Pinpoint the cell where the given text exists, returning its (X, Y) midpoint coordinate. 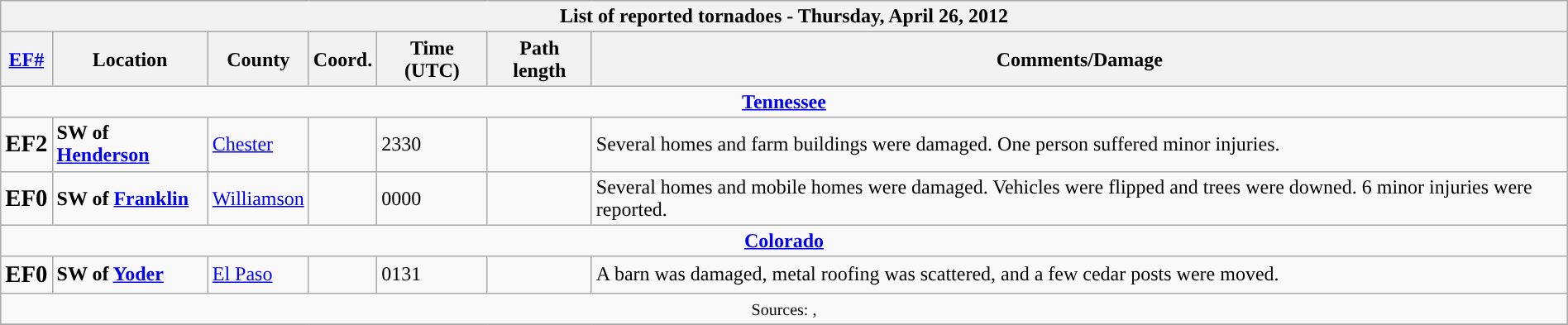
County (258, 60)
0000 (432, 198)
Time (UTC) (432, 60)
Sources: , (784, 308)
Chester (258, 144)
Several homes and mobile homes were damaged. Vehicles were flipped and trees were downed. 6 minor injuries were reported. (1079, 198)
SW of Henderson (130, 144)
Comments/Damage (1079, 60)
SW of Franklin (130, 198)
Williamson (258, 198)
EF# (26, 60)
Location (130, 60)
Colorado (784, 241)
SW of Yoder (130, 275)
2330 (432, 144)
EF2 (26, 144)
El Paso (258, 275)
Tennessee (784, 102)
Coord. (342, 60)
Several homes and farm buildings were damaged. One person suffered minor injuries. (1079, 144)
A barn was damaged, metal roofing was scattered, and a few cedar posts were moved. (1079, 275)
0131 (432, 275)
List of reported tornadoes - Thursday, April 26, 2012 (784, 17)
Path length (539, 60)
